Identify which cell holds the provided text, then report its (X, Y) central coordinate. 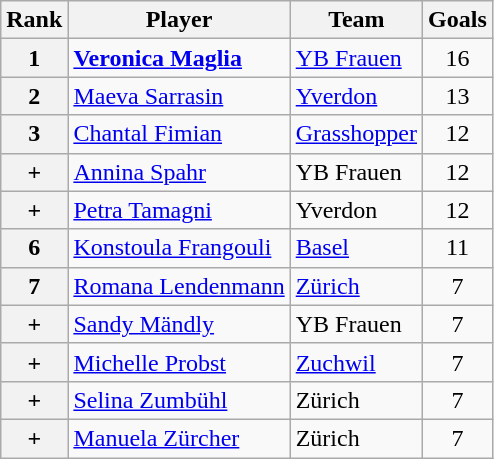
Maeva Sarrasin (179, 96)
Rank (34, 20)
Chantal Fimian (179, 134)
13 (458, 96)
Player (179, 20)
Sandy Mändly (179, 324)
Basel (356, 248)
Annina Spahr (179, 172)
Grasshopper (356, 134)
Team (356, 20)
Goals (458, 20)
3 (34, 134)
Konstoula Frangouli (179, 248)
1 (34, 58)
Zuchwil (356, 362)
16 (458, 58)
11 (458, 248)
6 (34, 248)
Manuela Zürcher (179, 438)
Michelle Probst (179, 362)
2 (34, 96)
Petra Tamagni (179, 210)
Romana Lendenmann (179, 286)
Veronica Maglia (179, 58)
Selina Zumbühl (179, 400)
